Determine the [X, Y] coordinate at the center of the cell enclosing the given text.  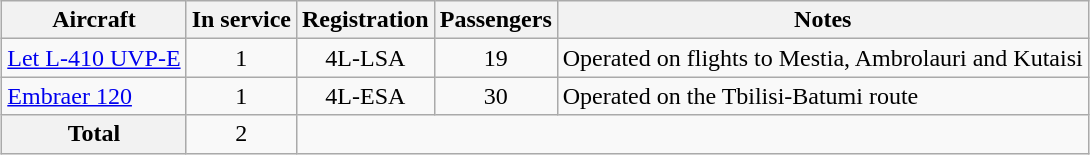
Notes [822, 20]
In service [241, 20]
4L-ESA [365, 96]
19 [496, 58]
4L-LSA [365, 58]
Operated on the Tbilisi-Batumi route [822, 96]
Embraer 120 [94, 96]
Total [94, 134]
2 [241, 134]
Aircraft [94, 20]
Passengers [496, 20]
Operated on flights to Mestia, Ambrolauri and Kutaisi [822, 58]
30 [496, 96]
Registration [365, 20]
Let L-410 UVP-E [94, 58]
